Return the [x, y] coordinate for the center point of the cell that contains the specified text.  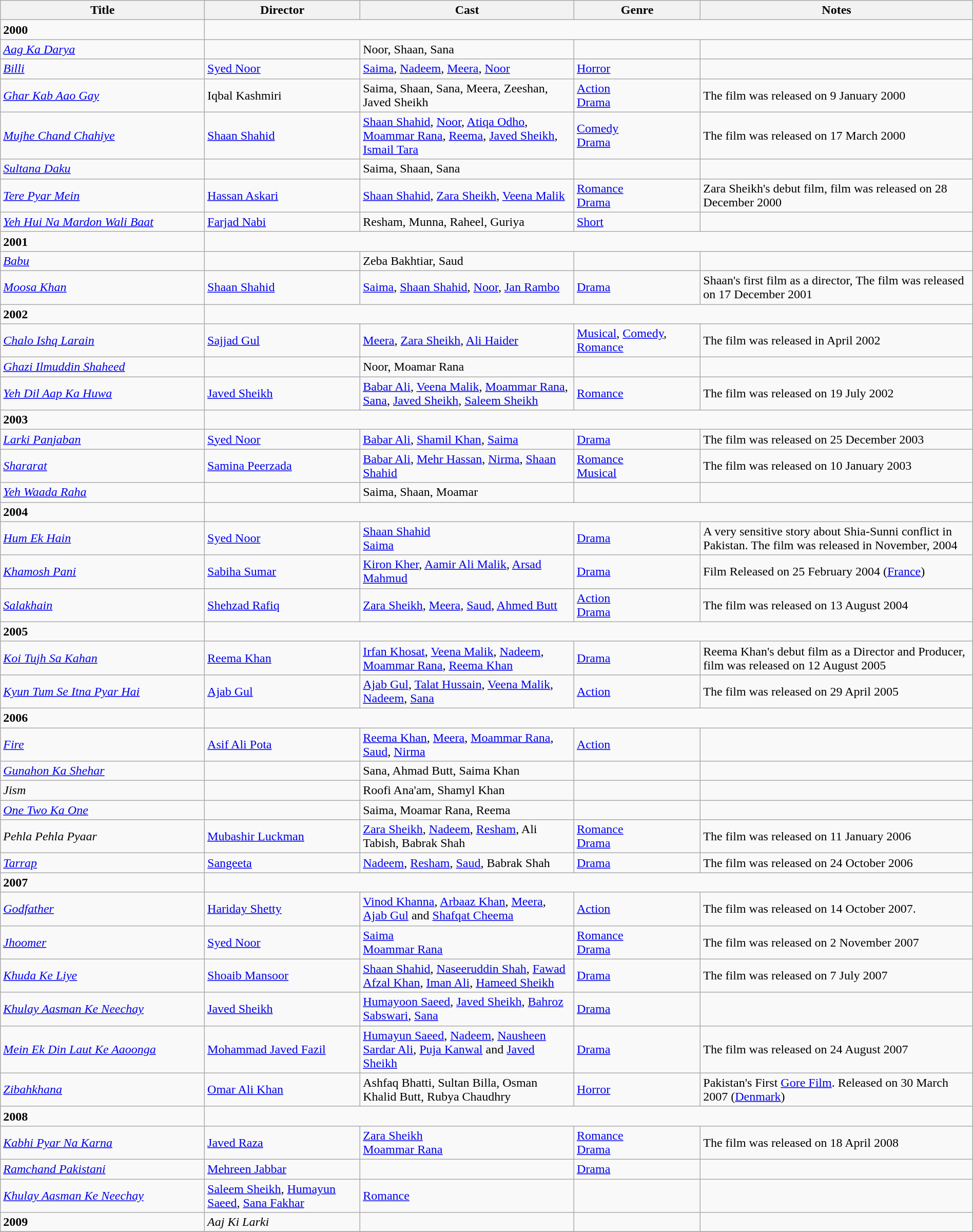
Musical, Comedy, Romance [637, 341]
Kyun Tum Se Itna Pyar Hai [103, 691]
Mujhe Chand Chahiye [103, 136]
The film was released on 14 October 2007. [836, 909]
Zara Sheikh's debut film, film was released on 28 December 2000 [836, 195]
Mohammad Javed Fazil [282, 1049]
ComedyDrama [637, 136]
Zibahkhana [103, 1089]
Title [103, 10]
Ashfaq Bhatti, Sultan Billa, Osman Khalid Butt, Rubya Chaudhry [467, 1089]
2004 [103, 512]
The film was released on 19 July 2002 [836, 393]
Noor, Shaan, Sana [467, 49]
2000 [103, 30]
Kiron Kher, Aamir Ali Malik, Arsad Mahmud [467, 572]
Javed Raza [282, 1143]
Sana, Ahmad Butt, Saima Khan [467, 771]
RomanceMusical [637, 466]
Noor, Moamar Rana [467, 367]
2006 [103, 718]
Hassan Askari [282, 195]
Irfan Khosat, Veena Malik, Nadeem, Moammar Rana, Reema Khan [467, 658]
The film was released on 29 April 2005 [836, 691]
Tere Pyar Mein [103, 195]
Babar Ali, Mehr Hassan, Nirma, Shaan Shahid [467, 466]
Cast [467, 10]
Jism [103, 791]
Larki Panjaban [103, 439]
Yeh Waada Raha [103, 492]
The film was released on 25 December 2003 [836, 439]
Notes [836, 10]
Yeh Dil Aap Ka Huwa [103, 393]
2007 [103, 882]
Reema Khan's debut film as a Director and Producer, film was released on 12 August 2005 [836, 658]
Zara Sheikh, Nadeem, Resham, Ali Tabish, Babrak Shah [467, 837]
The film was released on 11 January 2006 [836, 837]
Yeh Hui Na Mardon Wali Baat [103, 222]
Aaj Ki Larki [282, 1222]
Hum Ek Hain [103, 538]
The film was released on 18 April 2008 [836, 1143]
Pakistan's First Gore Film. Released on 30 March 2007 (Denmark) [836, 1089]
Khamosh Pani [103, 572]
Khuda Ke Liye [103, 975]
Zara Sheikh, Meera, Saud, Ahmed Butt [467, 605]
Resham, Munna, Raheel, Guriya [467, 222]
Farjad Nabi [282, 222]
Humayoon Saeed, Javed Sheikh, Bahroz Sabswari, Sana [467, 1009]
Ajab Gul, Talat Hussain, Veena Malik, Nadeem, Sana [467, 691]
Roofi Ana'am, Shamyl Khan [467, 791]
Meera, Zara Sheikh, Ali Haider [467, 341]
2002 [103, 314]
Omar Ali Khan [282, 1089]
Pehla Pehla Pyaar [103, 837]
2005 [103, 631]
Sultana Daku [103, 169]
Hariday Shetty [282, 909]
Saleem Sheikh, Humayun Saeed, Sana Fakhar [282, 1195]
Sangeeta [282, 863]
Aag Ka Darya [103, 49]
Director [282, 10]
The film was released on 7 July 2007 [836, 975]
Salakhain [103, 605]
Vinod Khanna, Arbaaz Khan, Meera, Ajab Gul and Shafqat Cheema [467, 909]
Zara SheikhMoammar Rana [467, 1143]
Kabhi Pyar Na Karna [103, 1143]
Reema Khan, Meera, Moammar Rana, Saud, Nirma [467, 744]
Gunahon Ka Shehar [103, 771]
The film was released on 13 August 2004 [836, 605]
Saima, Shaan Shahid, Noor, Jan Rambo [467, 287]
Shaan Shahid, Noor, Atiqa Odho, Moammar Rana, Reema, Javed Sheikh, Ismail Tara [467, 136]
Mubashir Luckman [282, 837]
The film was released on 17 March 2000 [836, 136]
A very sensitive story about Shia-Sunni conflict in Pakistan. The film was released in November, 2004 [836, 538]
Fire [103, 744]
Asif Ali Pota [282, 744]
Reema Khan [282, 658]
Shaan Shahid, Naseeruddin Shah, Fawad Afzal Khan, Iman Ali, Hameed Sheikh [467, 975]
Mein Ek Din Laut Ke Aaoonga [103, 1049]
2008 [103, 1116]
Shoaib Mansoor [282, 975]
The film was released in April 2002 [836, 341]
The film was released on 9 January 2000 [836, 95]
Babu [103, 261]
Saima, Shaan, Moamar [467, 492]
SaimaMoammar Rana [467, 942]
Tarrap [103, 863]
Mehreen Jabbar [282, 1169]
Nadeem, Resham, Saud, Babrak Shah [467, 863]
Babar Ali, Shamil Khan, Saima [467, 439]
Genre [637, 10]
The film was released on 24 October 2006 [836, 863]
Ghar Kab Aao Gay [103, 95]
Moosa Khan [103, 287]
Sajjad Gul [282, 341]
Shaan Shahid, Zara Sheikh, Veena Malik [467, 195]
Saima, Shaan, Sana, Meera, Zeeshan, Javed Sheikh [467, 95]
Ramchand Pakistani [103, 1169]
Zeba Bakhtiar, Saud [467, 261]
2009 [103, 1222]
Sabiha Sumar [282, 572]
Humayun Saeed, Nadeem, Nausheen Sardar Ali, Puja Kanwal and Javed Sheikh [467, 1049]
Godfather [103, 909]
Shaan's first film as a director, The film was released on 17 December 2001 [836, 287]
Shehzad Rafiq [282, 605]
Film Released on 25 February 2004 (France) [836, 572]
Saima, Shaan, Sana [467, 169]
One Two Ka One [103, 810]
Ajab Gul [282, 691]
Jhoomer [103, 942]
Shaan ShahidSaima [467, 538]
Shararat [103, 466]
The film was released on 10 January 2003 [836, 466]
Saima, Nadeem, Meera, Noor [467, 69]
2001 [103, 241]
The film was released on 2 November 2007 [836, 942]
Samina Peerzada [282, 466]
Koi Tujh Sa Kahan [103, 658]
Chalo Ishq Larain [103, 341]
Ghazi Ilmuddin Shaheed [103, 367]
The film was released on 24 August 2007 [836, 1049]
2003 [103, 420]
Short [637, 222]
Saima, Moamar Rana, Reema [467, 810]
Billi [103, 69]
Iqbal Kashmiri [282, 95]
Babar Ali, Veena Malik, Moammar Rana, Sana, Javed Sheikh, Saleem Sheikh [467, 393]
